Pinpoint the cell where the given text exists, returning its [X, Y] midpoint coordinate. 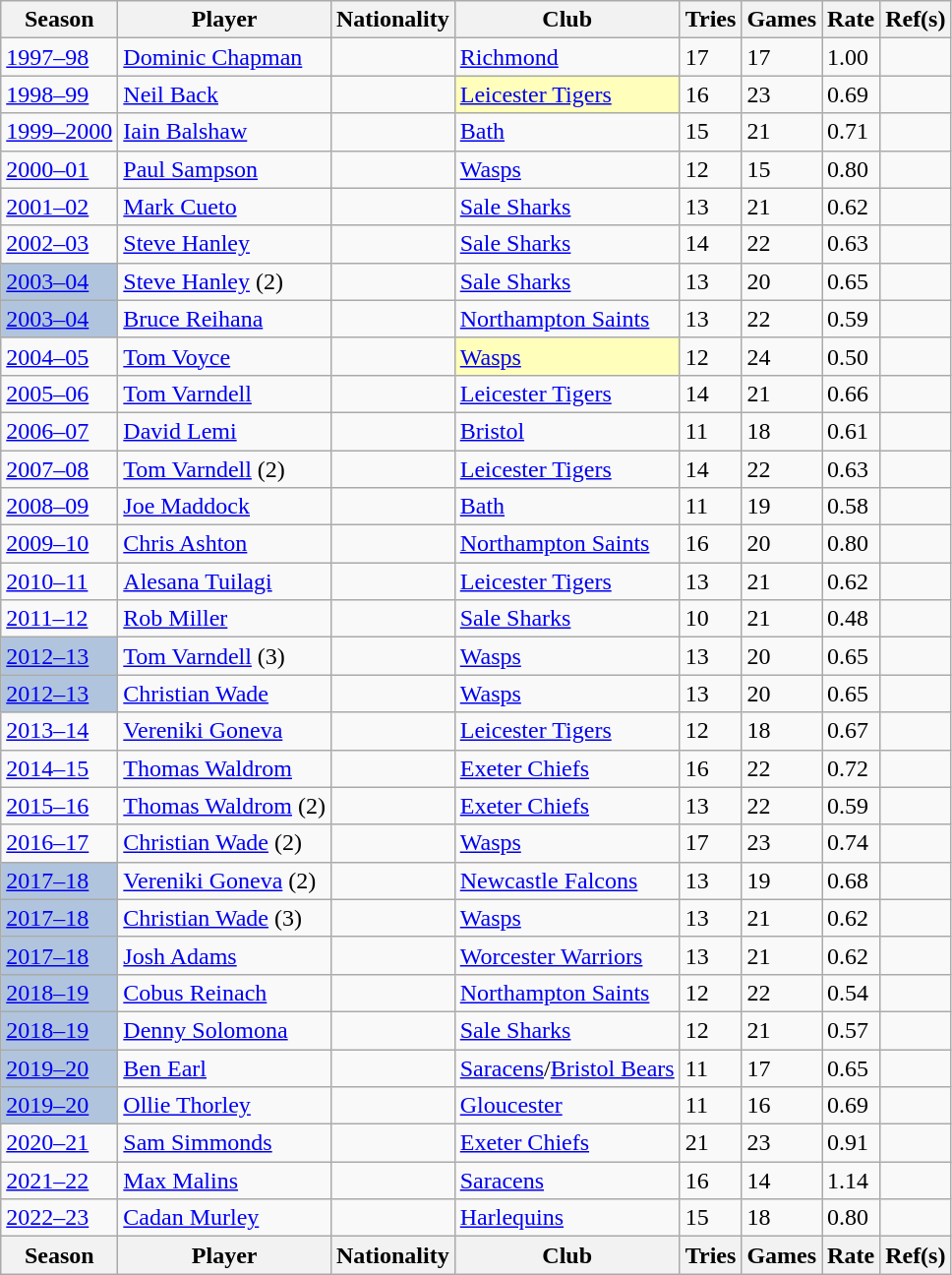
0.66 [852, 394]
0.72 [852, 768]
1.14 [852, 1181]
Mark Cueto [224, 207]
2015–16 [59, 806]
Newcastle Falcons [566, 880]
1998–99 [59, 94]
2022–23 [59, 1218]
Rob Miller [224, 619]
1997–98 [59, 57]
Saracens/Bristol Bears [566, 1067]
Saracens [566, 1181]
2011–12 [59, 619]
0.74 [852, 843]
Bruce Reihana [224, 319]
Richmond [566, 57]
0.71 [852, 132]
Gloucester [566, 1106]
Josh Adams [224, 955]
Joe Maddock [224, 507]
2013–14 [59, 731]
0.58 [852, 507]
Chris Ashton [224, 544]
Christian Wade (2) [224, 843]
David Lemi [224, 431]
0.50 [852, 356]
2010–11 [59, 581]
2004–05 [59, 356]
2009–10 [59, 544]
Thomas Waldrom [224, 768]
1999–2000 [59, 132]
Christian Wade [224, 694]
2002–03 [59, 244]
Neil Back [224, 94]
Alesana Tuilagi [224, 581]
Cadan Murley [224, 1218]
2014–15 [59, 768]
0.57 [852, 1030]
Ben Earl [224, 1067]
Iain Balshaw [224, 132]
Bristol [566, 431]
Tom Voyce [224, 356]
Ollie Thorley [224, 1106]
2020–21 [59, 1143]
2001–02 [59, 207]
Worcester Warriors [566, 955]
Christian Wade (3) [224, 918]
Tom Varndell [224, 394]
0.61 [852, 431]
0.67 [852, 731]
0.68 [852, 880]
24 [782, 356]
Cobus Reinach [224, 993]
2006–07 [59, 431]
Denny Solomona [224, 1030]
Steve Hanley [224, 244]
2007–08 [59, 469]
Paul Sampson [224, 169]
2005–06 [59, 394]
0.54 [852, 993]
Steve Hanley (2) [224, 281]
Sam Simmonds [224, 1143]
Tom Varndell (3) [224, 656]
Vereniki Goneva (2) [224, 880]
Thomas Waldrom (2) [224, 806]
10 [710, 619]
2016–17 [59, 843]
1.00 [852, 57]
2000–01 [59, 169]
2021–22 [59, 1181]
Tom Varndell (2) [224, 469]
0.48 [852, 619]
2008–09 [59, 507]
Harlequins [566, 1218]
0.91 [852, 1143]
Vereniki Goneva [224, 731]
Max Malins [224, 1181]
Dominic Chapman [224, 57]
